Find where the given text appears and provide that cell's center as (x, y) coordinate. 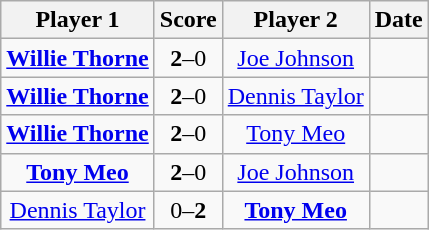
0–2 (188, 210)
Player 1 (78, 20)
Date (398, 20)
Player 2 (296, 20)
Score (188, 20)
